Identify which cell holds the provided text, then report its (X, Y) central coordinate. 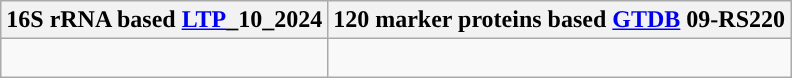
120 marker proteins based GTDB 09-RS220 (560, 20)
16S rRNA based LTP_10_2024 (164, 20)
